Output the (x, y) coordinate of the center of the cell containing the given text.  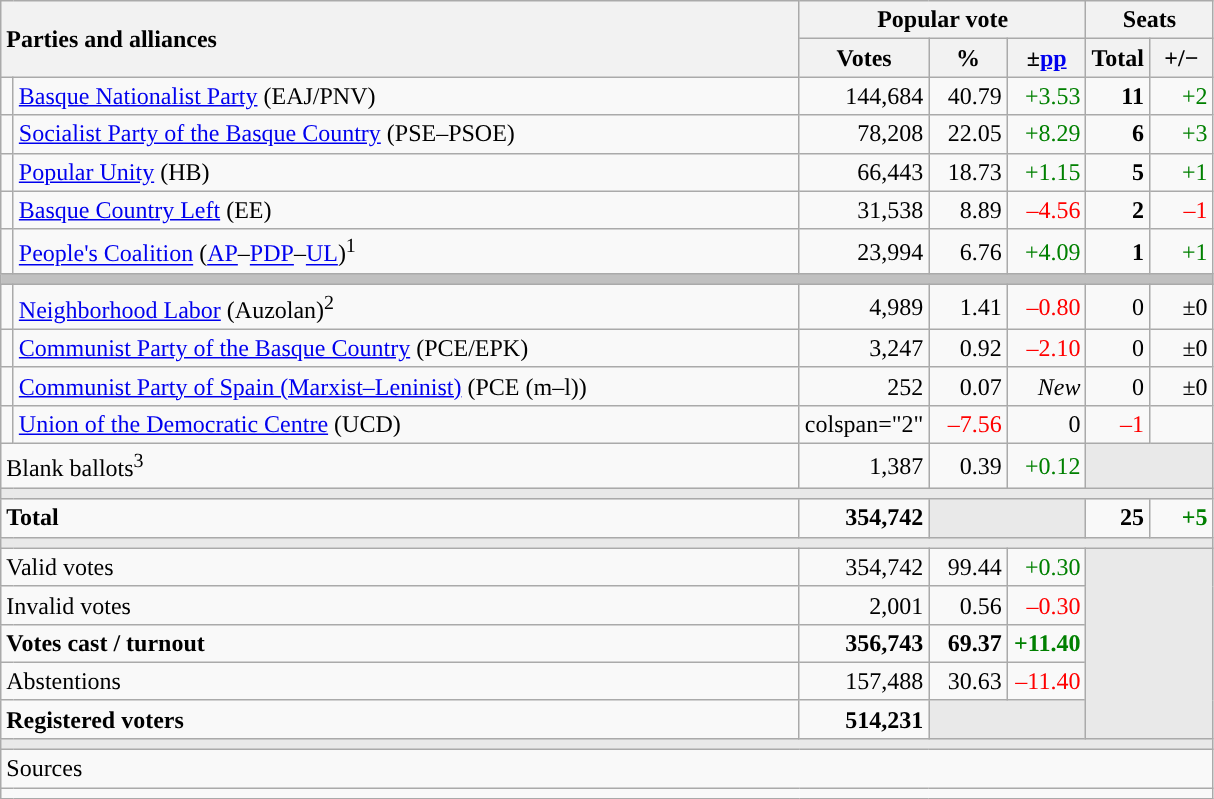
11 (1118, 96)
18.73 (968, 172)
66,443 (864, 172)
25 (1118, 518)
–0.80 (1046, 308)
–2.10 (1046, 348)
69.37 (968, 643)
6 (1118, 134)
Communist Party of the Basque Country (PCE/EPK) (406, 348)
% (968, 58)
Sources (607, 769)
6.76 (968, 252)
–4.56 (1046, 210)
8.89 (968, 210)
Communist Party of Spain (Marxist–Leninist) (PCE (m–l)) (406, 386)
colspan="2" (864, 424)
78,208 (864, 134)
Popular Unity (HB) (406, 172)
Invalid votes (400, 605)
Union of the Democratic Centre (UCD) (406, 424)
±pp (1046, 58)
+8.29 (1046, 134)
1.41 (968, 308)
4,989 (864, 308)
99.44 (968, 567)
514,231 (864, 719)
1,387 (864, 466)
Parties and alliances (400, 39)
Votes (864, 58)
+11.40 (1046, 643)
Blank ballots3 (400, 466)
Neighborhood Labor (Auzolan)2 (406, 308)
New (1046, 386)
+5 (1182, 518)
5 (1118, 172)
+1.15 (1046, 172)
+/− (1182, 58)
Basque Nationalist Party (EAJ/PNV) (406, 96)
–7.56 (968, 424)
Valid votes (400, 567)
People's Coalition (AP–PDP–UL)1 (406, 252)
252 (864, 386)
–0.30 (1046, 605)
2 (1118, 210)
31,538 (864, 210)
Popular vote (942, 20)
Abstentions (400, 681)
0.39 (968, 466)
+3 (1182, 134)
+3.53 (1046, 96)
+0.12 (1046, 466)
22.05 (968, 134)
–11.40 (1046, 681)
0.92 (968, 348)
144,684 (864, 96)
2,001 (864, 605)
+0.30 (1046, 567)
Basque Country Left (EE) (406, 210)
Socialist Party of the Basque Country (PSE–PSOE) (406, 134)
356,743 (864, 643)
+4.09 (1046, 252)
30.63 (968, 681)
1 (1118, 252)
+2 (1182, 96)
3,247 (864, 348)
157,488 (864, 681)
23,994 (864, 252)
Votes cast / turnout (400, 643)
40.79 (968, 96)
0.56 (968, 605)
Registered voters (400, 719)
0.07 (968, 386)
Seats (1150, 20)
